Return the (x, y) coordinate for the center point of the cell that contains the specified text.  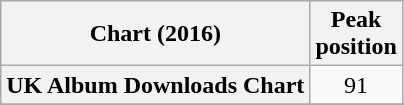
91 (356, 85)
Chart (2016) (156, 34)
Peak position (356, 34)
UK Album Downloads Chart (156, 85)
